Detect which cell encompasses the target text, then output its [x, y] center coordinate. 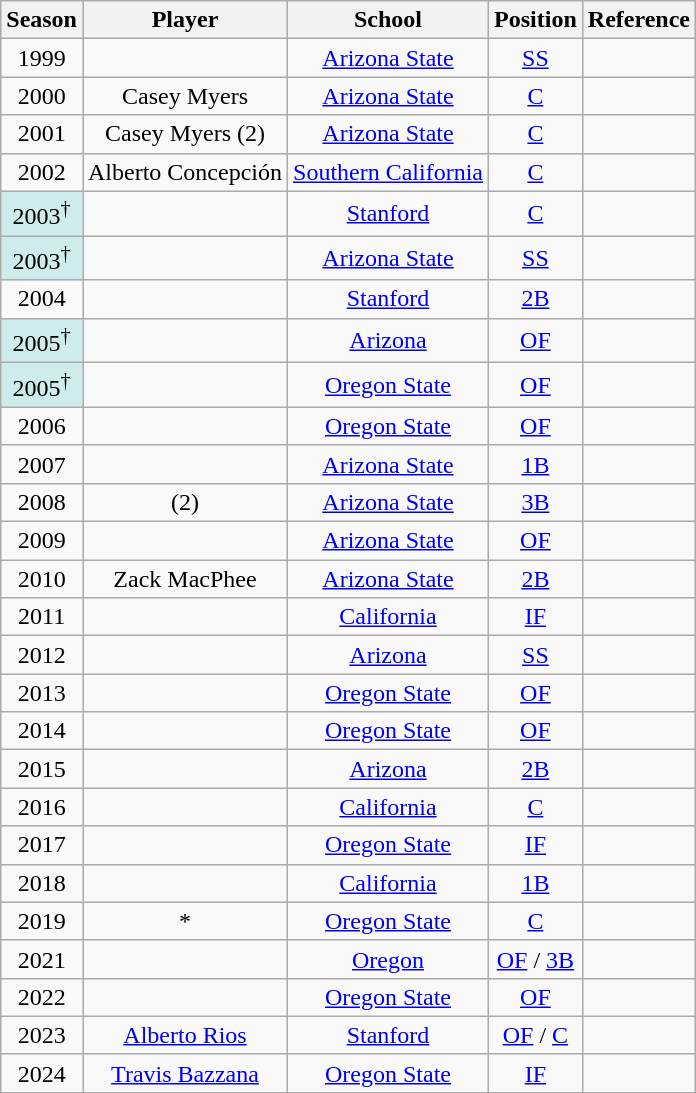
2006 [42, 426]
Southern California [388, 172]
2008 [42, 502]
2024 [42, 1073]
2009 [42, 541]
2001 [42, 134]
2022 [42, 997]
2004 [42, 299]
2021 [42, 959]
Season [42, 20]
OF / C [536, 1035]
Travis Bazzana [184, 1073]
(2) [184, 502]
Player [184, 20]
Alberto Rios [184, 1035]
2011 [42, 617]
1999 [42, 58]
2014 [42, 731]
2012 [42, 655]
* [184, 921]
2016 [42, 807]
2023 [42, 1035]
Position [536, 20]
2010 [42, 579]
OF / 3B [536, 959]
Zack MacPhee [184, 579]
Casey Myers [184, 96]
2019 [42, 921]
2018 [42, 883]
Oregon [388, 959]
2017 [42, 845]
2015 [42, 769]
Reference [638, 20]
2013 [42, 693]
3B [536, 502]
2007 [42, 464]
2002 [42, 172]
Alberto Concepción [184, 172]
Casey Myers (2) [184, 134]
School [388, 20]
2000 [42, 96]
